Search for the cell housing the specified text and yield its [x, y] center coordinate. 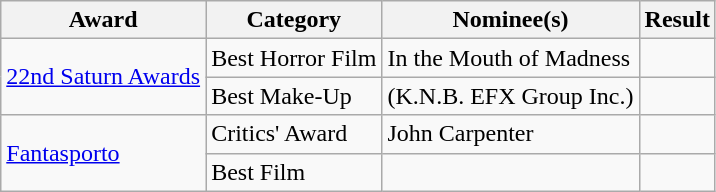
Best Horror Film [294, 58]
Award [104, 20]
John Carpenter [510, 134]
22nd Saturn Awards [104, 77]
Result [677, 20]
Category [294, 20]
Nominee(s) [510, 20]
(K.N.B. EFX Group Inc.) [510, 96]
Fantasporto [104, 153]
Best Film [294, 172]
Critics' Award [294, 134]
In the Mouth of Madness [510, 58]
Best Make-Up [294, 96]
